Determine the (x, y) coordinate at the center of the cell enclosing the given text.  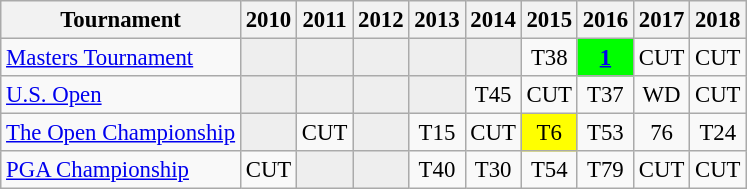
Tournament (121, 20)
T79 (605, 170)
1 (605, 58)
2014 (493, 20)
2016 (605, 20)
T37 (605, 95)
T15 (437, 133)
PGA Championship (121, 170)
2015 (549, 20)
Masters Tournament (121, 58)
2018 (718, 20)
76 (661, 133)
2011 (325, 20)
2012 (381, 20)
T24 (718, 133)
2017 (661, 20)
WD (661, 95)
T54 (549, 170)
T53 (605, 133)
2013 (437, 20)
The Open Championship (121, 133)
T40 (437, 170)
U.S. Open (121, 95)
T38 (549, 58)
2010 (268, 20)
T45 (493, 95)
T6 (549, 133)
T30 (493, 170)
